Return the (x, y) coordinate for the center point of the cell that contains the specified text.  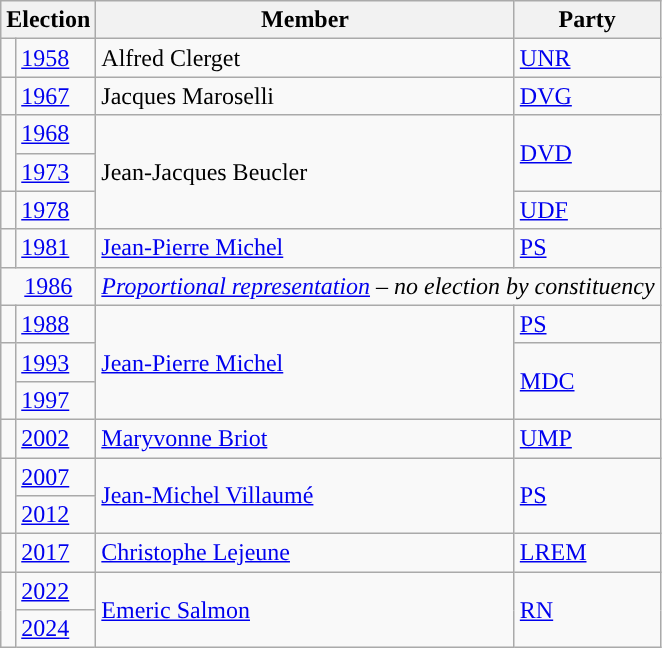
Christophe Lejeune (305, 553)
1968 (56, 134)
2002 (56, 438)
Emeric Salmon (305, 610)
1993 (56, 362)
UNR (587, 58)
1973 (56, 172)
DVG (587, 96)
Proportional representation – no election by constituency (378, 286)
1978 (56, 210)
Jean-Michel Villaumé (305, 496)
DVD (587, 153)
2024 (56, 629)
2017 (56, 553)
Maryvonne Briot (305, 438)
Jean-Jacques Beucler (305, 172)
2007 (56, 477)
UMP (587, 438)
1981 (56, 248)
1967 (56, 96)
Member (305, 20)
2022 (56, 591)
Alfred Clerget (305, 58)
LREM (587, 553)
1958 (56, 58)
1988 (56, 324)
2012 (56, 515)
MDC (587, 381)
Election (48, 20)
Jacques Maroselli (305, 96)
1997 (56, 400)
RN (587, 610)
UDF (587, 210)
Party (587, 20)
1986 (48, 286)
